Determine the [x, y] coordinate at the center of the cell enclosing the given text.  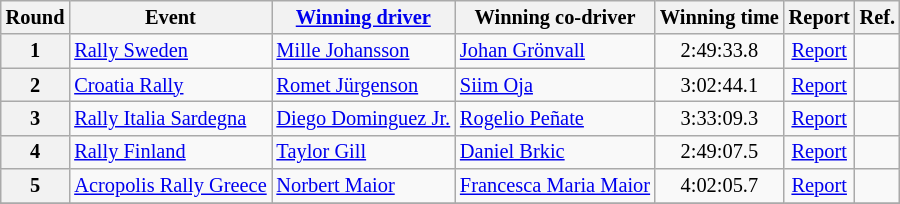
Winning time [720, 17]
Siim Oja [555, 85]
Ref. [878, 17]
Taylor Gill [364, 152]
Daniel Brkic [555, 152]
Rally Sweden [170, 51]
Winning co-driver [555, 17]
Mille Johansson [364, 51]
3:33:09.3 [720, 118]
4 [36, 152]
1 [36, 51]
2:49:07.5 [720, 152]
Acropolis Rally Greece [170, 186]
Diego Dominguez Jr. [364, 118]
Event [170, 17]
Norbert Maior [364, 186]
Johan Grönvall [555, 51]
Croatia Rally [170, 85]
3 [36, 118]
4:02:05.7 [720, 186]
2:49:33.8 [720, 51]
3:02:44.1 [720, 85]
Rally Italia Sardegna [170, 118]
2 [36, 85]
Rally Finland [170, 152]
Winning driver [364, 17]
Round [36, 17]
Francesca Maria Maior [555, 186]
Romet Jürgenson [364, 85]
Rogelio Peñate [555, 118]
5 [36, 186]
